Extract the (x, y) coordinate from the center of the cell holding the provided text.  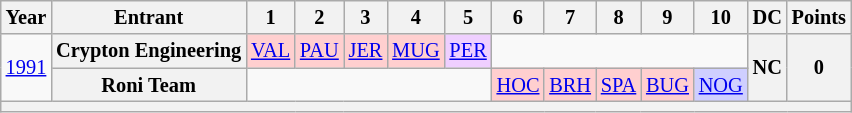
Crypton Engineering (148, 51)
0 (819, 68)
3 (366, 17)
PER (468, 51)
VAL (270, 51)
BRH (570, 85)
5 (468, 17)
Roni Team (148, 85)
DC (768, 17)
PAU (320, 51)
JER (366, 51)
8 (618, 17)
1 (270, 17)
NC (768, 68)
6 (518, 17)
4 (416, 17)
9 (668, 17)
BUG (668, 85)
1991 (26, 68)
Points (819, 17)
HOC (518, 85)
2 (320, 17)
MUG (416, 51)
NOG (721, 85)
7 (570, 17)
Entrant (148, 17)
10 (721, 17)
Year (26, 17)
SPA (618, 85)
